Scan for the cell matching the given text and deliver its [X, Y] coordinate at center. 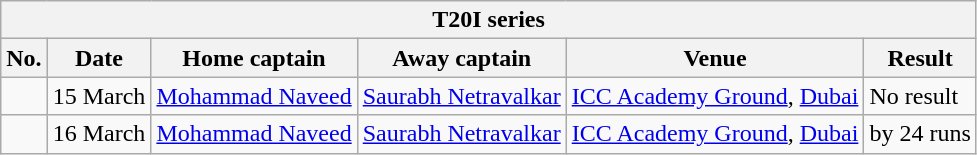
No. [24, 58]
Home captain [254, 58]
16 March [99, 134]
No result [920, 96]
by 24 runs [920, 134]
Away captain [462, 58]
Date [99, 58]
T20I series [489, 20]
Result [920, 58]
Venue [715, 58]
15 March [99, 96]
